Identify which cell holds the provided text, then report its [x, y] central coordinate. 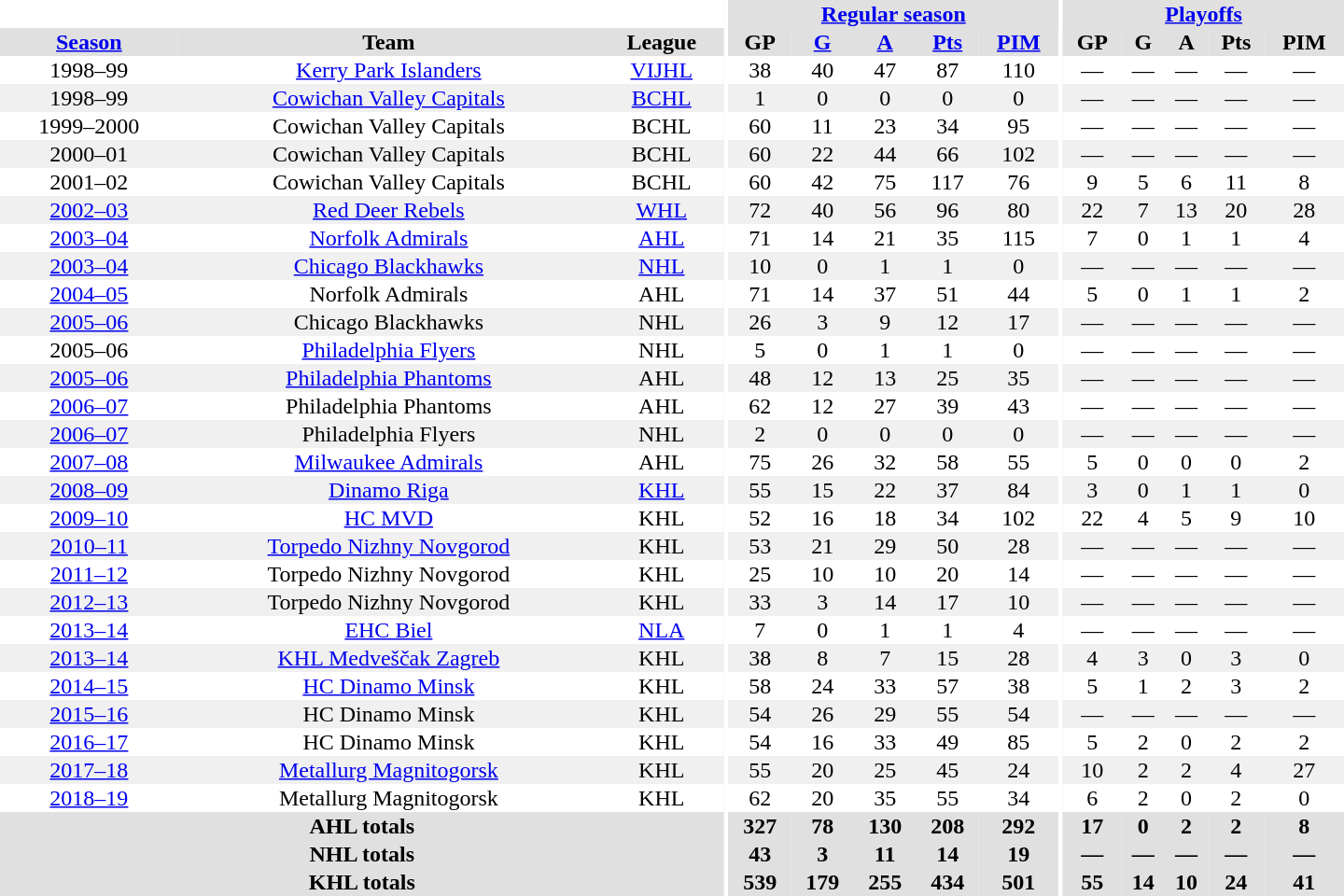
Dinamo Riga [388, 490]
66 [948, 154]
AHL totals [362, 826]
51 [948, 294]
2018–19 [90, 798]
NLA [661, 630]
EHC Biel [388, 630]
57 [948, 686]
48 [760, 378]
2002–03 [90, 210]
KHL Medveščak Zagreb [388, 658]
1999–2000 [90, 126]
87 [948, 70]
255 [885, 882]
League [661, 42]
78 [823, 826]
2015–16 [90, 714]
2010–11 [90, 546]
84 [1019, 490]
WHL [661, 210]
Team [388, 42]
53 [760, 546]
KHL totals [362, 882]
117 [948, 182]
208 [948, 826]
2009–10 [90, 518]
2001–02 [90, 182]
42 [823, 182]
47 [885, 70]
VIJHL [661, 70]
501 [1019, 882]
95 [1019, 126]
Milwaukee Admirals [388, 462]
80 [1019, 210]
39 [948, 406]
32 [885, 462]
52 [760, 518]
HC MVD [388, 518]
2011–12 [90, 574]
96 [948, 210]
41 [1304, 882]
72 [760, 210]
2008–09 [90, 490]
2017–18 [90, 770]
115 [1019, 238]
49 [948, 742]
2014–15 [90, 686]
292 [1019, 826]
76 [1019, 182]
434 [948, 882]
130 [885, 826]
2007–08 [90, 462]
45 [948, 770]
2004–05 [90, 294]
Playoffs [1204, 14]
2000–01 [90, 154]
Season [90, 42]
19 [1019, 854]
85 [1019, 742]
2016–17 [90, 742]
Kerry Park Islanders [388, 70]
23 [885, 126]
Regular season [894, 14]
50 [948, 546]
18 [885, 518]
110 [1019, 70]
56 [885, 210]
179 [823, 882]
2012–13 [90, 602]
NHL totals [362, 854]
Red Deer Rebels [388, 210]
539 [760, 882]
327 [760, 826]
